Find where the given text appears and provide that cell's center as (x, y) coordinate. 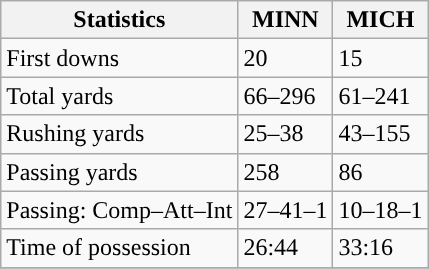
Time of possession (120, 248)
27–41–1 (286, 210)
Rushing yards (120, 134)
Statistics (120, 20)
20 (286, 58)
25–38 (286, 134)
66–296 (286, 96)
Total yards (120, 96)
33:16 (380, 248)
86 (380, 172)
Passing yards (120, 172)
43–155 (380, 134)
MINN (286, 20)
MICH (380, 20)
Passing: Comp–Att–Int (120, 210)
26:44 (286, 248)
258 (286, 172)
61–241 (380, 96)
10–18–1 (380, 210)
First downs (120, 58)
15 (380, 58)
